From the cell containing the given text, extract its center point as [X, Y] coordinate. 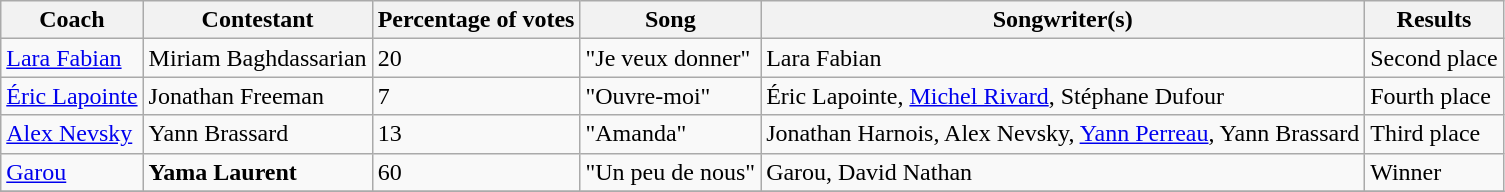
Miriam Baghdassarian [258, 58]
"Je veux donner" [670, 58]
"Amanda" [670, 134]
Yann Brassard [258, 134]
60 [476, 172]
Éric Lapointe [72, 96]
Second place [1434, 58]
Results [1434, 20]
Song [670, 20]
7 [476, 96]
Contestant [258, 20]
Alex Nevsky [72, 134]
Winner [1434, 172]
Jonathan Freeman [258, 96]
Éric Lapointe, Michel Rivard, Stéphane Dufour [1063, 96]
20 [476, 58]
Garou, David Nathan [1063, 172]
"Ouvre-moi" [670, 96]
"Un peu de nous" [670, 172]
Fourth place [1434, 96]
Percentage of votes [476, 20]
Third place [1434, 134]
Yama Laurent [258, 172]
Garou [72, 172]
Jonathan Harnois, Alex Nevsky, Yann Perreau, Yann Brassard [1063, 134]
Coach [72, 20]
13 [476, 134]
Songwriter(s) [1063, 20]
